Identify which cell holds the provided text, then report its (x, y) central coordinate. 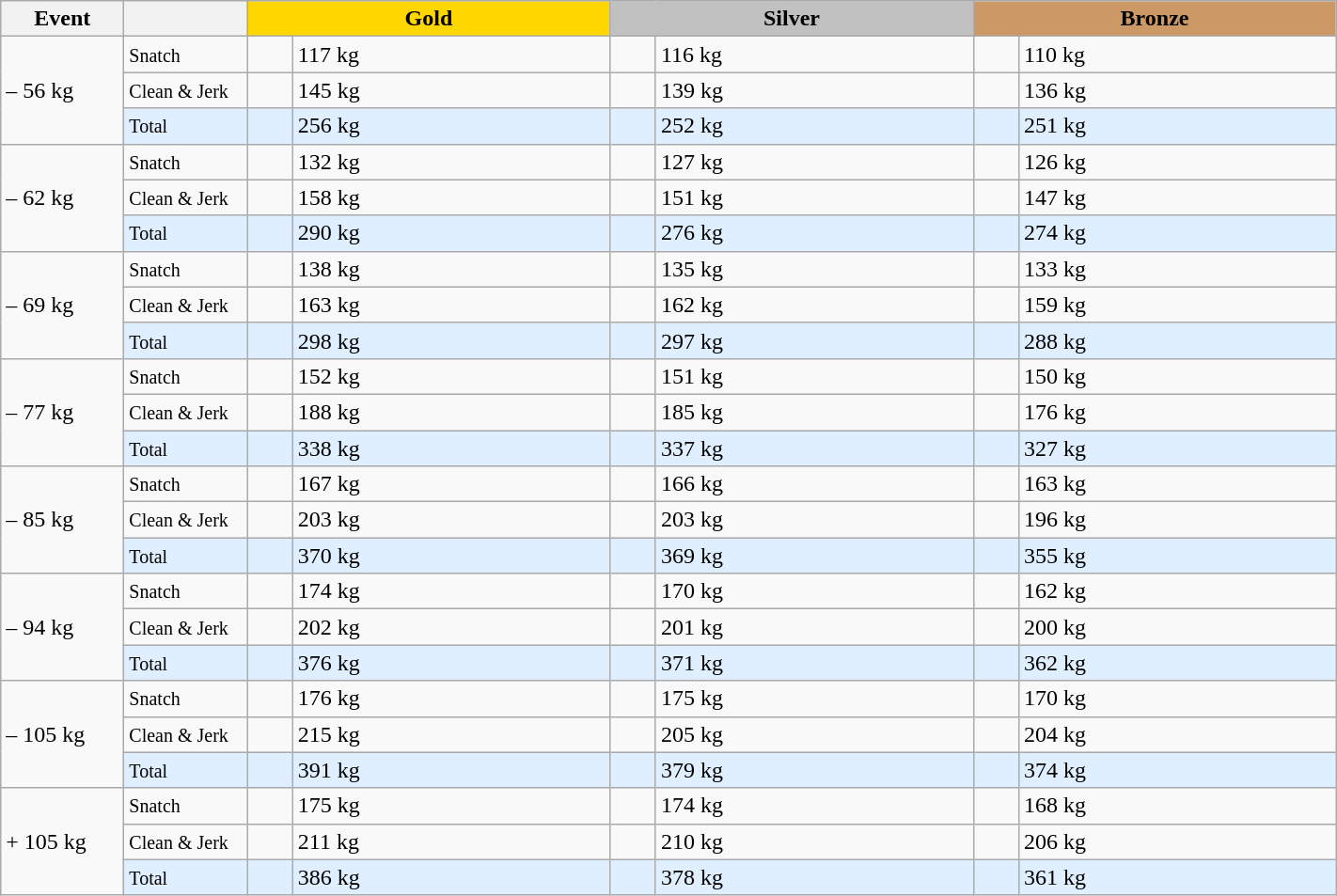
126 kg (1177, 162)
158 kg (451, 197)
251 kg (1177, 126)
– 85 kg (62, 520)
166 kg (814, 484)
274 kg (1177, 233)
Silver (792, 19)
Gold (429, 19)
210 kg (814, 841)
211 kg (451, 841)
+ 105 kg (62, 841)
139 kg (814, 90)
288 kg (1177, 340)
147 kg (1177, 197)
379 kg (814, 770)
361 kg (1177, 877)
– 69 kg (62, 305)
355 kg (1177, 556)
327 kg (1177, 448)
215 kg (451, 734)
256 kg (451, 126)
378 kg (814, 877)
145 kg (451, 90)
– 77 kg (62, 412)
150 kg (1177, 376)
200 kg (1177, 627)
374 kg (1177, 770)
138 kg (451, 269)
136 kg (1177, 90)
391 kg (451, 770)
369 kg (814, 556)
276 kg (814, 233)
202 kg (451, 627)
252 kg (814, 126)
159 kg (1177, 305)
152 kg (451, 376)
196 kg (1177, 520)
386 kg (451, 877)
168 kg (1177, 806)
205 kg (814, 734)
132 kg (451, 162)
Event (62, 19)
298 kg (451, 340)
188 kg (451, 412)
206 kg (1177, 841)
117 kg (451, 55)
135 kg (814, 269)
– 94 kg (62, 627)
– 62 kg (62, 197)
– 105 kg (62, 734)
127 kg (814, 162)
337 kg (814, 448)
116 kg (814, 55)
370 kg (451, 556)
371 kg (814, 663)
Bronze (1155, 19)
362 kg (1177, 663)
376 kg (451, 663)
204 kg (1177, 734)
297 kg (814, 340)
201 kg (814, 627)
290 kg (451, 233)
167 kg (451, 484)
– 56 kg (62, 90)
110 kg (1177, 55)
185 kg (814, 412)
133 kg (1177, 269)
338 kg (451, 448)
